Extract the [x, y] coordinate from the center of the cell holding the provided text.  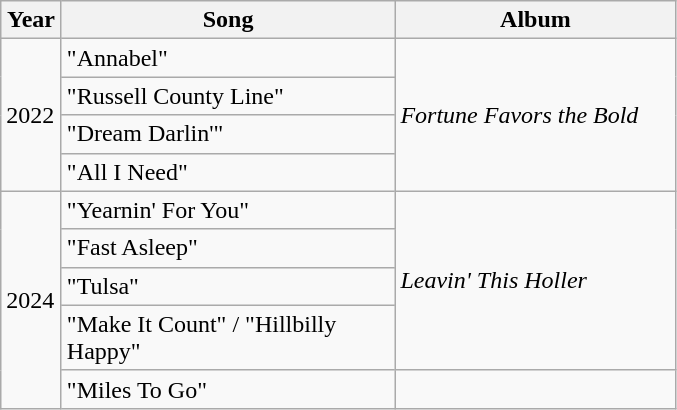
"Tulsa" [228, 286]
Album [536, 20]
"Fast Asleep" [228, 248]
"Dream Darlin'" [228, 134]
Fortune Favors the Bold [536, 115]
"All I Need" [228, 172]
"Yearnin' For You" [228, 210]
"Annabel" [228, 58]
Leavin' This Holler [536, 280]
"Miles To Go" [228, 389]
Year [32, 20]
"Russell County Line" [228, 96]
"Make It Count" / "Hillbilly Happy" [228, 338]
2022 [32, 115]
Song [228, 20]
2024 [32, 300]
